Search for the cell housing the specified text and yield its (x, y) center coordinate. 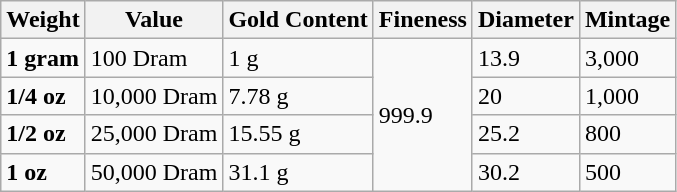
7.78 g (298, 96)
30.2 (526, 172)
50,000 Dram (154, 172)
100 Dram (154, 58)
800 (627, 134)
10,000 Dram (154, 96)
13.9 (526, 58)
20 (526, 96)
Diameter (526, 20)
1 oz (43, 172)
1/2 oz (43, 134)
Gold Content (298, 20)
Mintage (627, 20)
500 (627, 172)
1,000 (627, 96)
25,000 Dram (154, 134)
Fineness (422, 20)
25.2 (526, 134)
999.9 (422, 115)
Value (154, 20)
Weight (43, 20)
15.55 g (298, 134)
31.1 g (298, 172)
1/4 oz (43, 96)
3,000 (627, 58)
1 gram (43, 58)
1 g (298, 58)
